Locate the cell with the specified text and output its (X, Y) center coordinate. 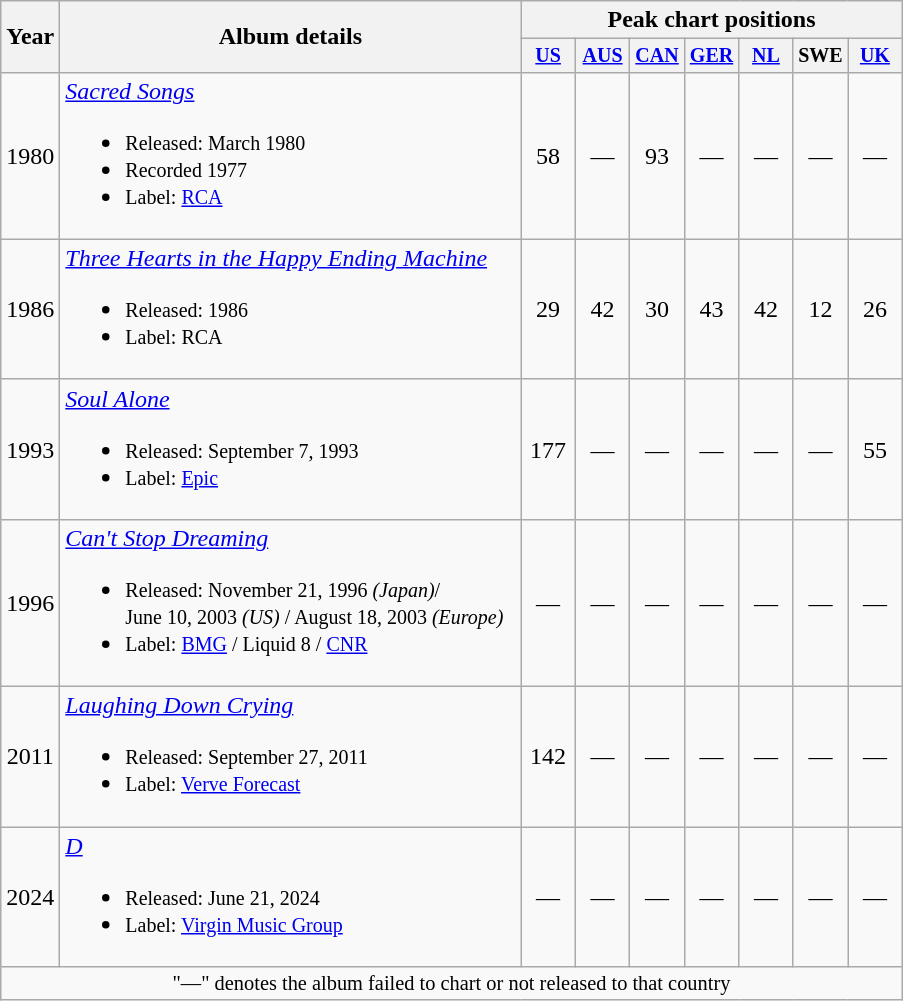
2024 (30, 897)
177 (548, 449)
142 (548, 757)
SWE (820, 56)
Album details (290, 37)
93 (657, 156)
55 (875, 449)
30 (657, 309)
"—" denotes the album failed to chart or not released to that country (452, 984)
1980 (30, 156)
CAN (657, 56)
Sacred SongsReleased: March 1980Recorded 1977Label: RCA (290, 156)
58 (548, 156)
26 (875, 309)
Year (30, 37)
GER (711, 56)
1986 (30, 309)
Laughing Down CryingReleased: September 27, 2011Label: Verve Forecast (290, 757)
Three Hearts in the Happy Ending MachineReleased: 1986Label: RCA (290, 309)
DReleased: June 21, 2024Label: Virgin Music Group (290, 897)
1993 (30, 449)
US (548, 56)
12 (820, 309)
NL (766, 56)
UK (875, 56)
Soul AloneReleased: September 7, 1993Label: Epic (290, 449)
AUS (602, 56)
Peak chart positions (712, 20)
43 (711, 309)
Can't Stop DreamingReleased: November 21, 1996 (Japan)/ June 10, 2003 (US) / August 18, 2003 (Europe)Label: BMG / Liquid 8 / CNR (290, 602)
1996 (30, 602)
29 (548, 309)
2011 (30, 757)
